Pinpoint the cell where the given text exists, returning its (x, y) midpoint coordinate. 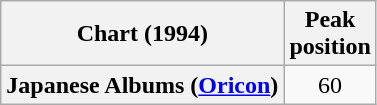
Chart (1994) (142, 34)
Japanese Albums (Oricon) (142, 85)
Peakposition (330, 34)
60 (330, 85)
